Capture the cell that displays the provided text and extract its [X, Y] central coordinate. 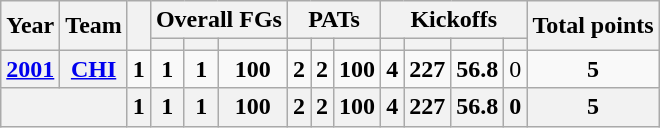
Year [30, 26]
2001 [30, 69]
CHI [94, 69]
Team [94, 26]
Kickoffs [454, 20]
Overall FGs [218, 20]
PATs [334, 20]
Total points [593, 26]
